Scan for the cell matching the given text and deliver its (x, y) coordinate at center. 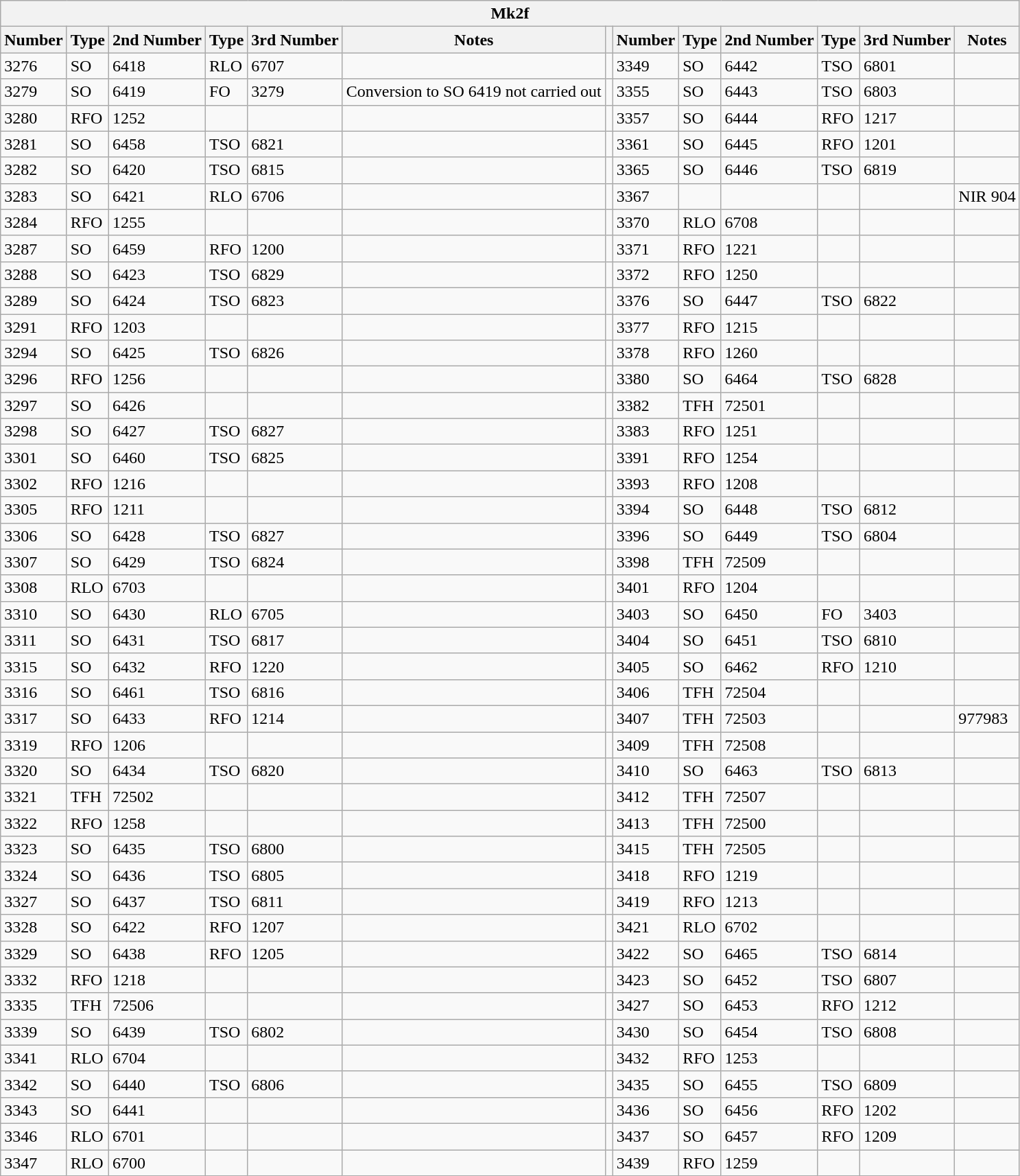
72509 (770, 562)
6819 (907, 170)
3301 (34, 458)
3298 (34, 432)
3322 (34, 823)
3329 (34, 954)
3382 (645, 405)
3421 (645, 928)
3305 (34, 510)
6445 (770, 144)
6801 (907, 66)
6707 (295, 66)
3302 (34, 484)
3393 (645, 484)
3436 (645, 1110)
6829 (295, 274)
1212 (907, 1006)
3280 (34, 118)
3323 (34, 849)
3398 (645, 562)
6447 (770, 301)
1220 (295, 666)
3287 (34, 248)
3328 (34, 928)
3289 (34, 301)
3306 (34, 536)
1221 (770, 248)
6814 (907, 954)
3291 (34, 327)
1207 (295, 928)
6821 (295, 144)
6813 (907, 771)
6464 (770, 379)
3311 (34, 640)
6825 (295, 458)
3335 (34, 1006)
6822 (907, 301)
3376 (645, 301)
6700 (156, 1163)
6426 (156, 405)
3284 (34, 222)
3357 (645, 118)
6455 (770, 1084)
72504 (770, 692)
3276 (34, 66)
6435 (156, 849)
3383 (645, 432)
6459 (156, 248)
3394 (645, 510)
1216 (156, 484)
1256 (156, 379)
6815 (295, 170)
3427 (645, 1006)
6448 (770, 510)
6423 (156, 274)
3315 (34, 666)
6465 (770, 954)
6705 (295, 614)
6456 (770, 1110)
1260 (770, 353)
6452 (770, 980)
6816 (295, 692)
6434 (156, 771)
6826 (295, 353)
3422 (645, 954)
3370 (645, 222)
3439 (645, 1163)
3342 (34, 1084)
1211 (156, 510)
3324 (34, 875)
6449 (770, 536)
1210 (907, 666)
3294 (34, 353)
Mk2f (510, 14)
3437 (645, 1136)
72505 (770, 849)
6425 (156, 353)
6706 (295, 196)
6824 (295, 562)
6441 (156, 1110)
6453 (770, 1006)
6444 (770, 118)
3423 (645, 980)
6817 (295, 640)
1258 (156, 823)
6418 (156, 66)
6457 (770, 1136)
6704 (156, 1058)
6436 (156, 875)
72500 (770, 823)
72503 (770, 718)
1206 (156, 744)
1254 (770, 458)
6811 (295, 902)
3365 (645, 170)
3396 (645, 536)
6806 (295, 1084)
3347 (34, 1163)
6458 (156, 144)
72502 (156, 797)
3378 (645, 353)
3410 (645, 771)
3418 (645, 875)
1200 (295, 248)
3316 (34, 692)
NIR 904 (987, 196)
3404 (645, 640)
6450 (770, 614)
6422 (156, 928)
6800 (295, 849)
3307 (34, 562)
977983 (987, 718)
3432 (645, 1058)
1208 (770, 484)
6420 (156, 170)
6807 (907, 980)
6437 (156, 902)
3412 (645, 797)
3391 (645, 458)
3361 (645, 144)
6828 (907, 379)
Conversion to SO 6419 not carried out (473, 92)
1202 (907, 1110)
6463 (770, 771)
3343 (34, 1110)
1203 (156, 327)
6823 (295, 301)
6805 (295, 875)
6443 (770, 92)
72507 (770, 797)
6438 (156, 954)
1213 (770, 902)
6446 (770, 170)
3321 (34, 797)
1204 (770, 588)
3372 (645, 274)
3380 (645, 379)
3341 (34, 1058)
6430 (156, 614)
6462 (770, 666)
3407 (645, 718)
6428 (156, 536)
6461 (156, 692)
6703 (156, 588)
3430 (645, 1032)
1218 (156, 980)
3409 (645, 744)
3401 (645, 588)
3310 (34, 614)
6810 (907, 640)
3346 (34, 1136)
6442 (770, 66)
1251 (770, 432)
6431 (156, 640)
6820 (295, 771)
6454 (770, 1032)
3349 (645, 66)
3320 (34, 771)
6421 (156, 196)
3339 (34, 1032)
3415 (645, 849)
1253 (770, 1058)
6440 (156, 1084)
1255 (156, 222)
1201 (907, 144)
3435 (645, 1084)
6701 (156, 1136)
1209 (907, 1136)
6708 (770, 222)
3332 (34, 980)
6803 (907, 92)
6424 (156, 301)
72506 (156, 1006)
3308 (34, 588)
6809 (907, 1084)
1217 (907, 118)
1214 (295, 718)
6804 (907, 536)
3355 (645, 92)
3283 (34, 196)
6451 (770, 640)
1252 (156, 118)
6702 (770, 928)
6419 (156, 92)
3317 (34, 718)
3367 (645, 196)
6802 (295, 1032)
6432 (156, 666)
3327 (34, 902)
1219 (770, 875)
72501 (770, 405)
3406 (645, 692)
6429 (156, 562)
3281 (34, 144)
3405 (645, 666)
3319 (34, 744)
3296 (34, 379)
6808 (907, 1032)
3419 (645, 902)
6427 (156, 432)
72508 (770, 744)
3413 (645, 823)
3377 (645, 327)
1215 (770, 327)
3297 (34, 405)
6433 (156, 718)
6812 (907, 510)
6460 (156, 458)
1250 (770, 274)
6439 (156, 1032)
3288 (34, 274)
1259 (770, 1163)
1205 (295, 954)
3371 (645, 248)
3282 (34, 170)
